Search for the cell housing the specified text and yield its (x, y) center coordinate. 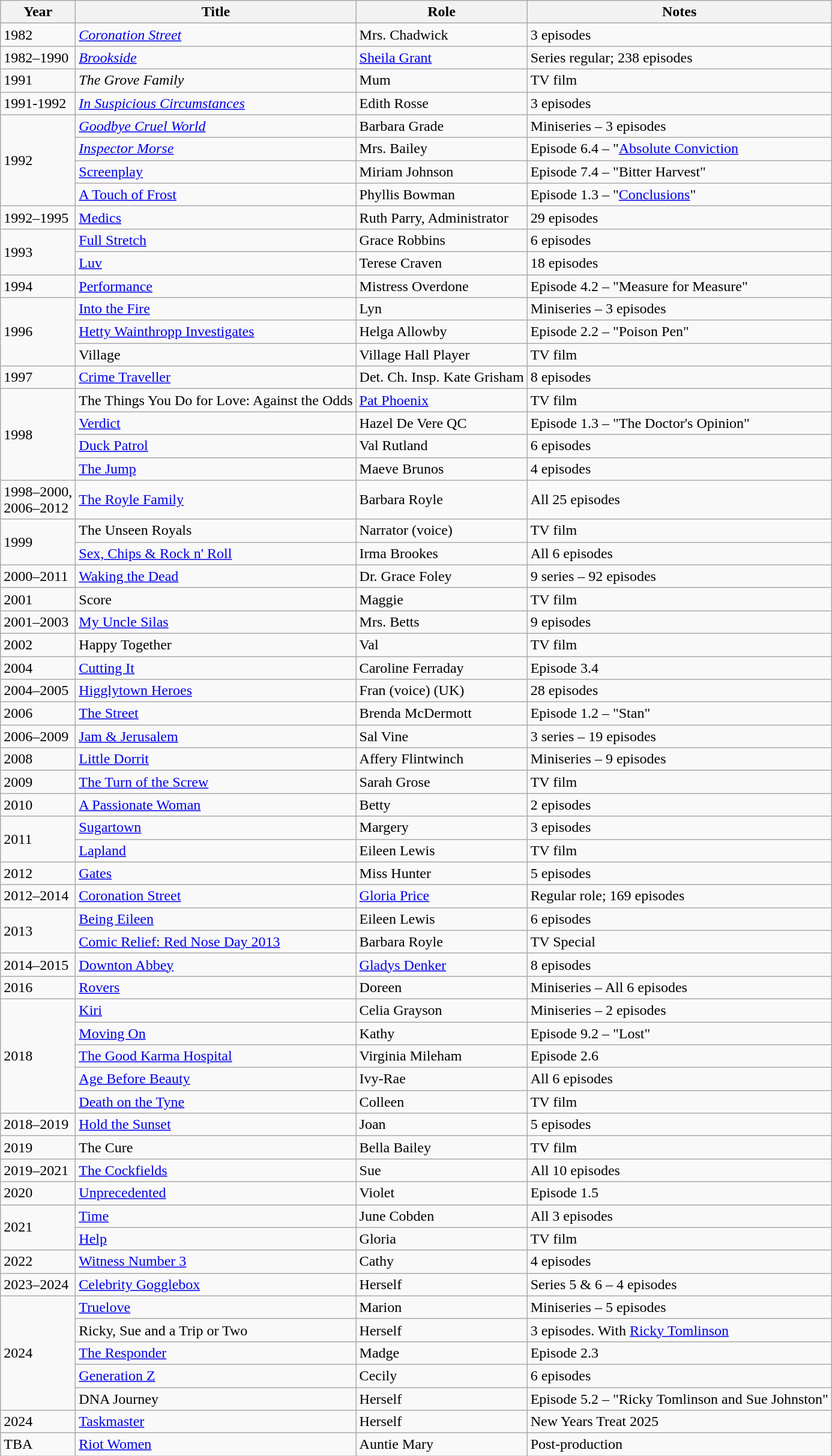
Comic Relief: Red Nose Day 2013 (216, 942)
Kiri (216, 1010)
1998–2000,2006–2012 (38, 499)
1991-1992 (38, 103)
Gloria Price (442, 896)
Val (442, 645)
Downton Abbey (216, 964)
Being Eileen (216, 919)
Rovers (216, 987)
9 series – 92 episodes (680, 576)
2 episodes (680, 805)
Dr. Grace Foley (442, 576)
Crime Traveller (216, 378)
2018–2019 (38, 1125)
Medics (216, 217)
2011 (38, 839)
Auntie Mary (442, 1445)
The Grove Family (216, 80)
Taskmaster (216, 1422)
Series regular; 238 episodes (680, 58)
Cutting It (216, 668)
Celia Grayson (442, 1010)
Hetty Wainthropp Investigates (216, 332)
Sheila Grant (442, 58)
Sal Vine (442, 736)
The Turn of the Screw (216, 782)
Cathy (442, 1262)
Bella Bailey (442, 1148)
Goodbye Cruel World (216, 126)
1999 (38, 542)
2008 (38, 759)
Barbara Grade (442, 126)
Higglytown Heroes (216, 691)
Truelove (216, 1307)
Doreen (442, 987)
Gates (216, 873)
Lapland (216, 850)
2013 (38, 930)
3 series – 19 episodes (680, 736)
All 25 episodes (680, 499)
Joan (442, 1125)
Margery (442, 828)
2006–2009 (38, 736)
1982 (38, 35)
Mrs. Betts (442, 622)
The Unseen Royals (216, 531)
Luv (216, 263)
9 episodes (680, 622)
Ricky, Sue and a Trip or Two (216, 1330)
Mum (442, 80)
2000–2011 (38, 576)
The Responder (216, 1353)
Generation Z (216, 1376)
Gloria (442, 1239)
Kathy (442, 1033)
Into the Fire (216, 309)
Edith Rosse (442, 103)
Village (216, 355)
TBA (38, 1445)
2001–2003 (38, 622)
Affery Flintwinch (442, 759)
Waking the Dead (216, 576)
Violet (442, 1193)
Hazel De Vere QC (442, 423)
Sarah Grose (442, 782)
Phyllis Bowman (442, 194)
2022 (38, 1262)
Death on the Tyne (216, 1102)
Ruth Parry, Administrator (442, 217)
2012 (38, 873)
2019–2021 (38, 1170)
Witness Number 3 (216, 1262)
Caroline Ferraday (442, 668)
Episode 2.3 (680, 1353)
1993 (38, 251)
Hold the Sunset (216, 1125)
A Touch of Frost (216, 194)
Betty (442, 805)
2019 (38, 1148)
Mistress Overdone (442, 286)
All 3 episodes (680, 1216)
Gladys Denker (442, 964)
Maggie (442, 599)
Episode 1.3 – "Conclusions" (680, 194)
2014–2015 (38, 964)
Det. Ch. Insp. Kate Grisham (442, 378)
Episode 1.5 (680, 1193)
The Cockfields (216, 1170)
Post-production (680, 1445)
Cecily (442, 1376)
2018 (38, 1056)
Village Hall Player (442, 355)
Notes (680, 12)
2009 (38, 782)
2001 (38, 599)
Year (38, 12)
Episode 1.2 – "Stan" (680, 714)
2004–2005 (38, 691)
Happy Together (216, 645)
Riot Women (216, 1445)
DNA Journey (216, 1399)
Val Rutland (442, 446)
1991 (38, 80)
Miriam Johnson (442, 172)
Episode 4.2 – "Measure for Measure" (680, 286)
2016 (38, 987)
2020 (38, 1193)
Series 5 & 6 – 4 episodes (680, 1284)
Fran (voice) (UK) (442, 691)
Full Stretch (216, 240)
The Good Karma Hospital (216, 1056)
The Street (216, 714)
1994 (38, 286)
29 episodes (680, 217)
Episode 9.2 – "Lost" (680, 1033)
My Uncle Silas (216, 622)
28 episodes (680, 691)
Mrs. Chadwick (442, 35)
Virginia Mileham (442, 1056)
Marion (442, 1307)
Sex, Chips & Rock n' Roll (216, 553)
Narrator (voice) (442, 531)
Episode 2.6 (680, 1056)
Time (216, 1216)
Maeve Brunos (442, 469)
2006 (38, 714)
Episode 1.3 – "The Doctor's Opinion" (680, 423)
The Things You Do for Love: Against the Odds (216, 400)
2023–2024 (38, 1284)
Jam & Jerusalem (216, 736)
All 10 episodes (680, 1170)
Episode 5.2 – "Ricky Tomlinson and Sue Johnston" (680, 1399)
Ivy-Rae (442, 1079)
1998 (38, 435)
Miniseries – 2 episodes (680, 1010)
2021 (38, 1227)
Sugartown (216, 828)
2004 (38, 668)
Miss Hunter (442, 873)
Inspector Morse (216, 149)
In Suspicious Circumstances (216, 103)
Title (216, 12)
1996 (38, 332)
Celebrity Gogglebox (216, 1284)
2002 (38, 645)
The Royle Family (216, 499)
Episode 7.4 – "Bitter Harvest" (680, 172)
Grace Robbins (442, 240)
Episode 2.2 – "Poison Pen" (680, 332)
Duck Patrol (216, 446)
Age Before Beauty (216, 1079)
Episode 3.4 (680, 668)
1992–1995 (38, 217)
3 episodes. With Ricky Tomlinson (680, 1330)
Screenplay (216, 172)
2010 (38, 805)
Performance (216, 286)
TV Special (680, 942)
The Jump (216, 469)
Little Dorrit (216, 759)
Miniseries – 5 episodes (680, 1307)
Unprecedented (216, 1193)
1997 (38, 378)
The Cure (216, 1148)
Pat Phoenix (442, 400)
Brenda McDermott (442, 714)
Role (442, 12)
Regular role; 169 episodes (680, 896)
Verdict (216, 423)
1982–1990 (38, 58)
Brookside (216, 58)
Lyn (442, 309)
2012–2014 (38, 896)
New Years Treat 2025 (680, 1422)
A Passionate Woman (216, 805)
Madge (442, 1353)
June Cobden (442, 1216)
Irma Brookes (442, 553)
Miniseries – All 6 episodes (680, 987)
18 episodes (680, 263)
Terese Craven (442, 263)
Helga Allowby (442, 332)
Help (216, 1239)
1992 (38, 160)
Moving On (216, 1033)
Episode 6.4 – "Absolute Conviction (680, 149)
Sue (442, 1170)
Mrs. Bailey (442, 149)
Miniseries – 9 episodes (680, 759)
Score (216, 599)
Colleen (442, 1102)
